Identify which cell holds the provided text, then report its (x, y) central coordinate. 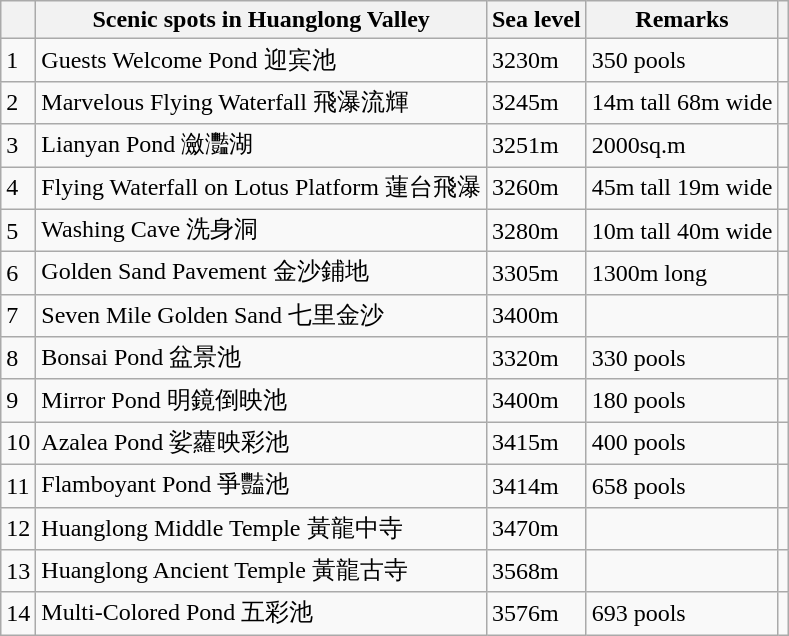
Guests Welcome Pond 迎宾池 (262, 60)
1300m long (682, 274)
Mirror Pond 明鏡倒映池 (262, 400)
10 (18, 444)
2 (18, 102)
Flying Waterfall on Lotus Platform 蓮台飛瀑 (262, 188)
Bonsai Pond 盆景池 (262, 358)
Marvelous Flying Waterfall 飛瀑流輝 (262, 102)
Washing Cave 洗身洞 (262, 230)
3251m (536, 146)
3576m (536, 614)
Lianyan Pond 瀲灩湖 (262, 146)
3260m (536, 188)
693 pools (682, 614)
3245m (536, 102)
3568m (536, 572)
7 (18, 316)
Seven Mile Golden Sand 七里金沙 (262, 316)
3 (18, 146)
3280m (536, 230)
5 (18, 230)
10m tall 40m wide (682, 230)
8 (18, 358)
6 (18, 274)
4 (18, 188)
14 (18, 614)
2000sq.m (682, 146)
350 pools (682, 60)
3305m (536, 274)
Sea level (536, 20)
Azalea Pond 娑蘿映彩池 (262, 444)
3320m (536, 358)
Multi-Colored Pond 五彩池 (262, 614)
1 (18, 60)
658 pools (682, 486)
Flamboyant Pond 爭豔池 (262, 486)
Golden Sand Pavement 金沙鋪地 (262, 274)
12 (18, 528)
400 pools (682, 444)
13 (18, 572)
3414m (536, 486)
Scenic spots in Huanglong Valley (262, 20)
3415m (536, 444)
45m tall 19m wide (682, 188)
Huanglong Middle Temple 黃龍中寺 (262, 528)
14m tall 68m wide (682, 102)
3230m (536, 60)
11 (18, 486)
180 pools (682, 400)
Huanglong Ancient Temple 黃龍古寺 (262, 572)
9 (18, 400)
3470m (536, 528)
330 pools (682, 358)
Remarks (682, 20)
